Search for the cell housing the specified text and yield its (X, Y) center coordinate. 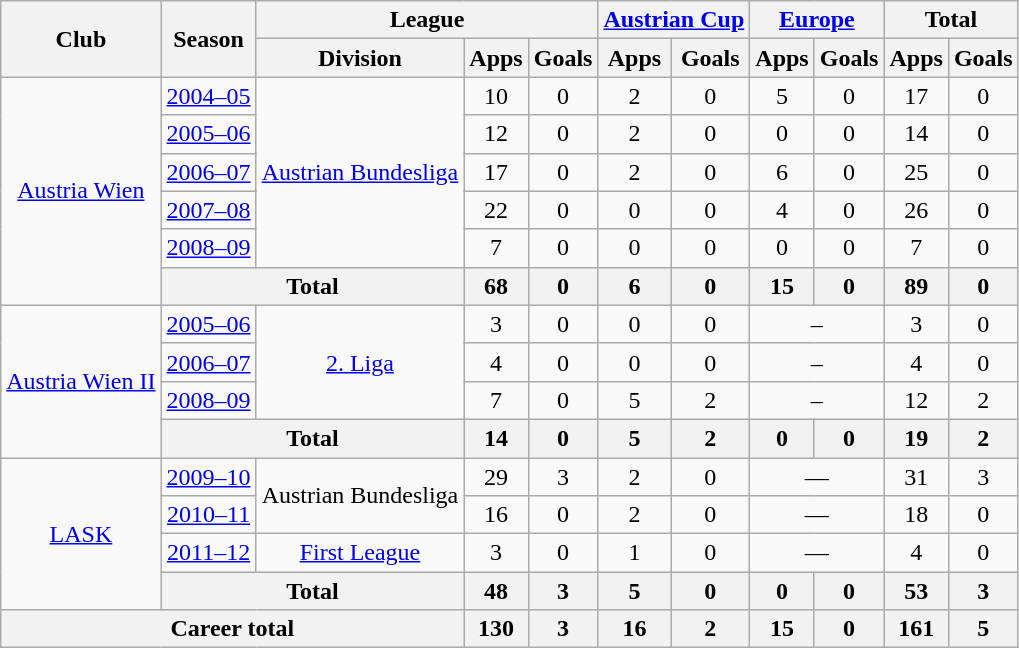
48 (496, 591)
Club (81, 39)
2010–11 (208, 515)
2. Liga (360, 362)
Austria Wien (81, 191)
22 (496, 210)
25 (916, 172)
19 (916, 438)
Career total (232, 629)
Europe (817, 20)
89 (916, 286)
2007–08 (208, 210)
Austria Wien II (81, 381)
2011–12 (208, 553)
League (427, 20)
2004–05 (208, 96)
31 (916, 477)
10 (496, 96)
26 (916, 210)
161 (916, 629)
68 (496, 286)
1 (634, 553)
Season (208, 39)
53 (916, 591)
LASK (81, 534)
First League (360, 553)
Division (360, 58)
2009–10 (208, 477)
Austrian Cup (674, 20)
29 (496, 477)
130 (496, 629)
18 (916, 515)
